Return [X, Y] of the center of cell containing provided text 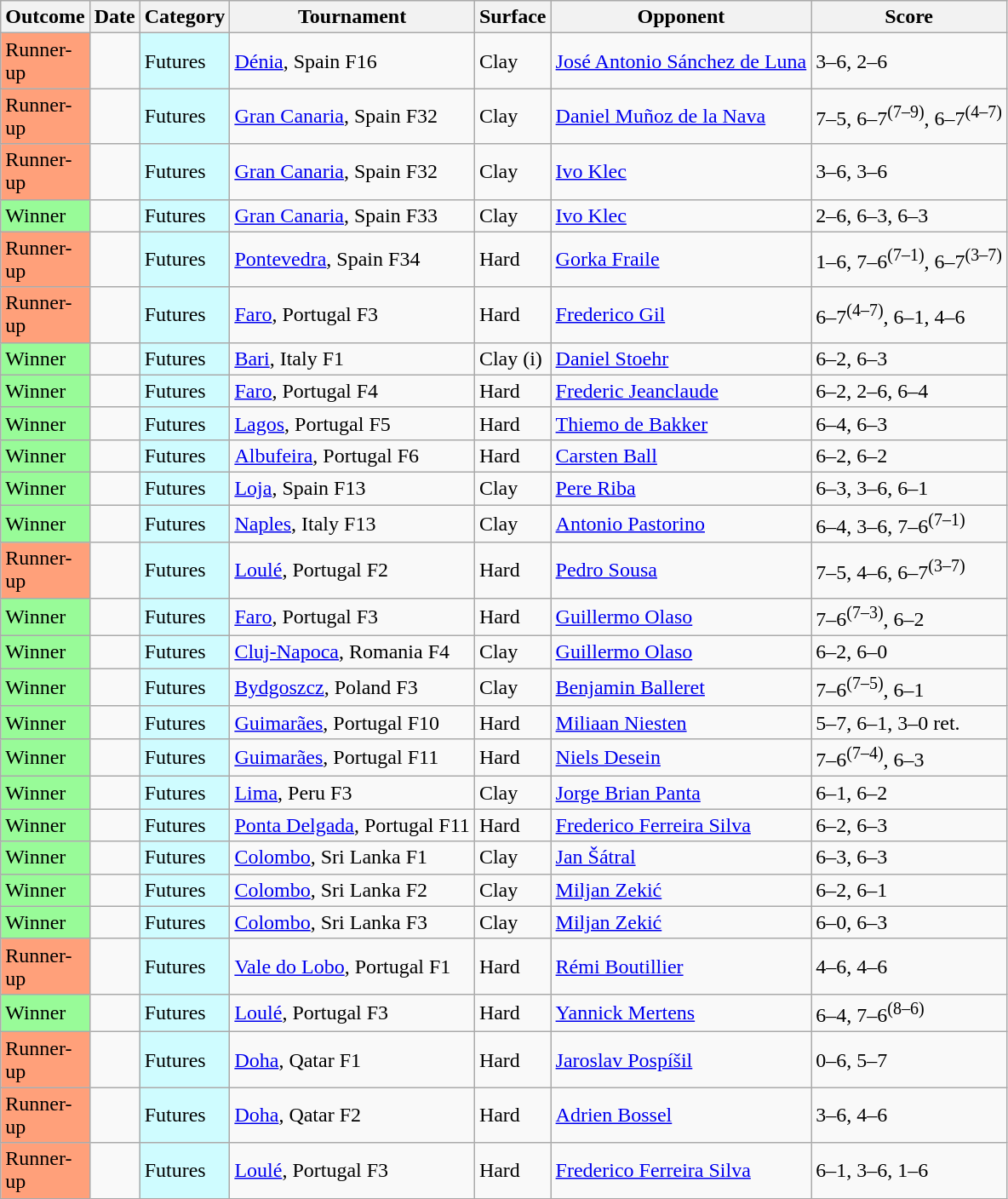
Carsten Ball [681, 456]
Doha, Qatar F1 [352, 1059]
Doha, Qatar F2 [352, 1116]
Jorge Brian Panta [681, 793]
Frederic Jeanclaude [681, 391]
6–4, 6–3 [909, 423]
Daniel Stoehr [681, 359]
Jaroslav Pospíšil [681, 1059]
6–3, 3–6, 6–1 [909, 488]
6–2, 6–0 [909, 652]
Naples, Italy F13 [352, 523]
6–1, 3–6, 1–6 [909, 1170]
Score [909, 17]
Daniel Muñoz de la Nava [681, 116]
Yannick Mertens [681, 1013]
Bari, Italy F1 [352, 359]
Colombo, Sri Lanka F2 [352, 890]
Adrien Bossel [681, 1116]
3–6, 4–6 [909, 1116]
7–6(7–4), 6–3 [909, 758]
Antonio Pastorino [681, 523]
6–4, 3–6, 7–6(7–1) [909, 523]
6–1, 6–2 [909, 793]
6–2, 6–1 [909, 890]
7–5, 4–6, 6–7(3–7) [909, 571]
Surface [513, 17]
3–6, 3–6 [909, 172]
Category [185, 17]
Date [114, 17]
7–6(7–5), 6–1 [909, 688]
6–2, 6–2 [909, 456]
Guimarães, Portugal F10 [352, 722]
Miliaan Niesten [681, 722]
Ponta Delgada, Portugal F11 [352, 825]
Bydgoszcz, Poland F3 [352, 688]
7–6(7–3), 6–2 [909, 617]
6–0, 6–3 [909, 922]
Pontevedra, Spain F34 [352, 259]
Lagos, Portugal F5 [352, 423]
Lima, Peru F3 [352, 793]
Gran Canaria, Spain F33 [352, 215]
Clay (i) [513, 359]
1–6, 7–6(7–1), 6–7(3–7) [909, 259]
Niels Desein [681, 758]
0–6, 5–7 [909, 1059]
6–7(4–7), 6–1, 4–6 [909, 315]
5–7, 6–1, 3–0 ret. [909, 722]
3–6, 2–6 [909, 61]
Pedro Sousa [681, 571]
Opponent [681, 17]
Benjamin Balleret [681, 688]
Outcome [45, 17]
Cluj-Napoca, Romania F4 [352, 652]
Guimarães, Portugal F11 [352, 758]
Loja, Spain F13 [352, 488]
2–6, 6–3, 6–3 [909, 215]
Colombo, Sri Lanka F3 [352, 922]
José Antonio Sánchez de Luna [681, 61]
Vale do Lobo, Portugal F1 [352, 966]
Colombo, Sri Lanka F1 [352, 858]
Thiemo de Bakker [681, 423]
Albufeira, Portugal F6 [352, 456]
Frederico Gil [681, 315]
Tournament [352, 17]
7–5, 6–7(7–9), 6–7(4–7) [909, 116]
Dénia, Spain F16 [352, 61]
6–3, 6–3 [909, 858]
Jan Šátral [681, 858]
Gorka Fraile [681, 259]
Faro, Portugal F4 [352, 391]
Loulé, Portugal F2 [352, 571]
Pere Riba [681, 488]
6–4, 7–6(8–6) [909, 1013]
Rémi Boutillier [681, 966]
4–6, 4–6 [909, 966]
6–2, 2–6, 6–4 [909, 391]
